Provide the [x, y] coordinate of the cell's center where the given text is located.  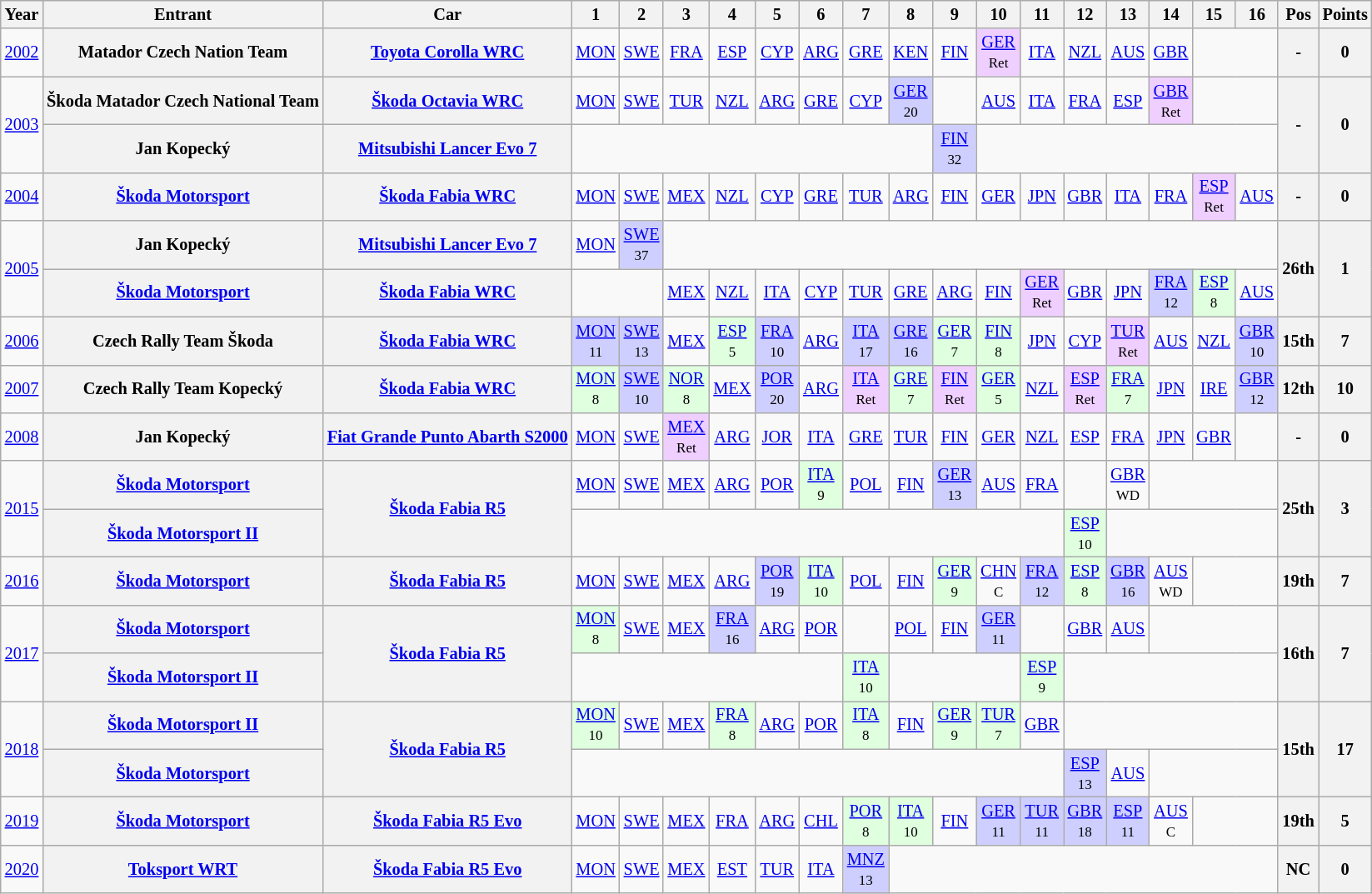
26th [1298, 268]
GRE7 [911, 389]
FRA16 [731, 629]
2003 [22, 125]
17 [1345, 748]
2 [641, 14]
NOR8 [686, 389]
MNZ13 [866, 869]
FRA7 [1128, 389]
2008 [22, 437]
GER20 [911, 101]
GER5 [998, 389]
SWE13 [641, 341]
Entrant [183, 14]
FINRet [955, 389]
2004 [22, 197]
2015 [22, 508]
15 [1214, 14]
GRE16 [911, 341]
Toksport WRT [183, 869]
GBR18 [1085, 821]
2002 [22, 52]
SWE10 [641, 389]
2016 [22, 581]
ESP11 [1128, 821]
Car [448, 14]
Pos [1298, 14]
13 [1128, 14]
MON11 [595, 341]
Matador Czech Nation Team [183, 52]
NC [1298, 869]
KEN [911, 52]
ITA9 [821, 485]
GBR16 [1128, 581]
2017 [22, 653]
IRE [1214, 389]
AUSC [1171, 821]
FRA10 [776, 341]
25th [1298, 508]
SWE37 [641, 245]
JOR [776, 437]
2020 [22, 869]
FIN8 [998, 341]
CHL [821, 821]
GBR12 [1257, 389]
GER7 [955, 341]
MON10 [595, 725]
2019 [22, 821]
14 [1171, 14]
FRA8 [731, 725]
GBR10 [1257, 341]
TUR7 [998, 725]
Czech Rally Team Škoda [183, 341]
EST [731, 869]
AUSWD [1171, 581]
Year [22, 14]
GER13 [955, 485]
GBRWD [1128, 485]
16 [1257, 14]
ITARet [866, 389]
11 [1042, 14]
POR20 [776, 389]
2006 [22, 341]
2005 [22, 268]
ESP5 [731, 341]
Škoda Matador Czech National Team [183, 101]
4 [731, 14]
12th [1298, 389]
9 [955, 14]
GBRRet [1171, 101]
POR19 [776, 581]
8 [911, 14]
TUR11 [1042, 821]
Points [1345, 14]
16th [1298, 653]
CHNC [998, 581]
Czech Rally Team Kopecký [183, 389]
ESP13 [1085, 773]
Toyota Corolla WRC [448, 52]
Fiat Grande Punto Abarth S2000 [448, 437]
6 [821, 14]
12 [1085, 14]
ITA17 [866, 341]
2007 [22, 389]
POR8 [866, 821]
Škoda Octavia WRC [448, 101]
ESP10 [1085, 533]
ITA8 [866, 725]
MEXRet [686, 437]
TURRet [1128, 341]
2018 [22, 748]
ESP9 [1042, 677]
FIN32 [955, 148]
